Return (x, y) of the center of cell containing provided text 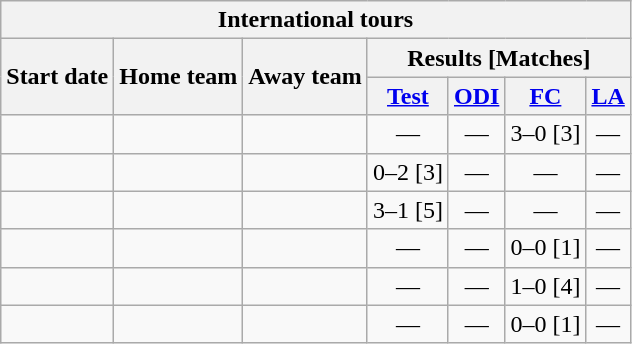
Away team (306, 77)
International tours (316, 20)
3–0 [3] (546, 134)
Test (408, 96)
Home team (178, 77)
Results [Matches] (498, 58)
3–1 [5] (408, 210)
FC (546, 96)
0–2 [3] (408, 172)
1–0 [4] (546, 286)
LA (608, 96)
ODI (476, 96)
Start date (58, 77)
